Locate the cell with the specified text and output its (x, y) center coordinate. 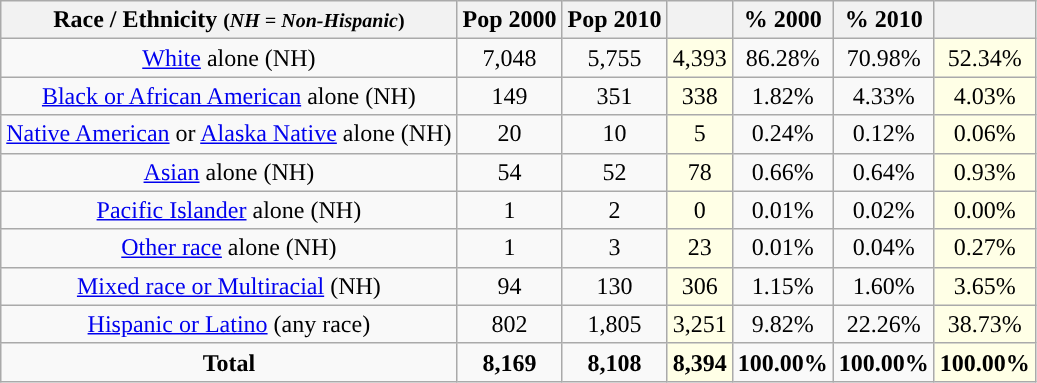
4.33% (884, 96)
Native American or Alaska Native alone (NH) (229, 134)
3 (614, 248)
130 (614, 286)
23 (700, 248)
86.28% (782, 58)
5 (700, 134)
0.04% (884, 248)
10 (614, 134)
2 (614, 210)
20 (510, 134)
0.12% (884, 134)
0.24% (782, 134)
52.34% (984, 58)
149 (510, 96)
% 2000 (782, 20)
% 2010 (884, 20)
Mixed race or Multiracial (NH) (229, 286)
1,805 (614, 324)
8,108 (614, 362)
94 (510, 286)
Black or African American alone (NH) (229, 96)
3.65% (984, 286)
5,755 (614, 58)
78 (700, 172)
0.93% (984, 172)
0.64% (884, 172)
351 (614, 96)
0.06% (984, 134)
1.82% (782, 96)
1.15% (782, 286)
Hispanic or Latino (any race) (229, 324)
7,048 (510, 58)
Other race alone (NH) (229, 248)
70.98% (884, 58)
3,251 (700, 324)
Pop 2000 (510, 20)
4,393 (700, 58)
22.26% (884, 324)
0.66% (782, 172)
802 (510, 324)
52 (614, 172)
White alone (NH) (229, 58)
54 (510, 172)
306 (700, 286)
1.60% (884, 286)
0.27% (984, 248)
4.03% (984, 96)
Pop 2010 (614, 20)
9.82% (782, 324)
Asian alone (NH) (229, 172)
8,394 (700, 362)
38.73% (984, 324)
0.02% (884, 210)
0 (700, 210)
0.00% (984, 210)
8,169 (510, 362)
Total (229, 362)
338 (700, 96)
Pacific Islander alone (NH) (229, 210)
Race / Ethnicity (NH = Non-Hispanic) (229, 20)
